Identify which cell holds the provided text, then report its (X, Y) central coordinate. 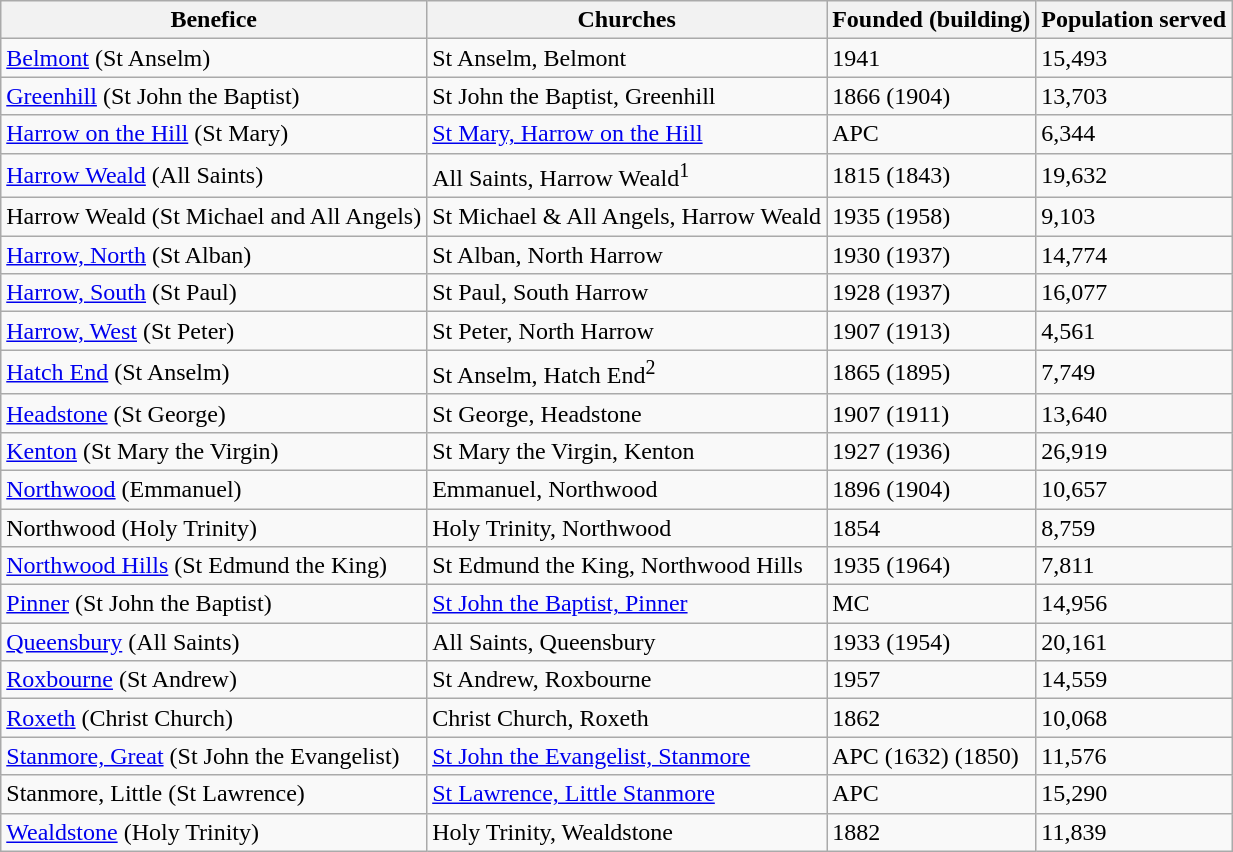
10,068 (1134, 718)
19,632 (1134, 176)
1957 (932, 680)
1907 (1911) (932, 413)
10,657 (1134, 489)
St Mary, Harrow on the Hill (627, 134)
St Anselm, Belmont (627, 58)
7,811 (1134, 566)
Wealdstone (Holy Trinity) (214, 832)
13,703 (1134, 96)
St Peter, North Harrow (627, 331)
Holy Trinity, Wealdstone (627, 832)
6,344 (1134, 134)
All Saints, Harrow Weald1 (627, 176)
St Lawrence, Little Stanmore (627, 794)
1882 (932, 832)
Northwood Hills (St Edmund the King) (214, 566)
1854 (932, 528)
Roxeth (Christ Church) (214, 718)
16,077 (1134, 293)
1862 (932, 718)
Harrow Weald (St Michael and All Angels) (214, 217)
Harrow Weald (All Saints) (214, 176)
1815 (1843) (932, 176)
Roxbourne (St Andrew) (214, 680)
Greenhill (St John the Baptist) (214, 96)
Benefice (214, 20)
Harrow, South (St Paul) (214, 293)
St John the Baptist, Pinner (627, 604)
St Alban, North Harrow (627, 255)
13,640 (1134, 413)
Holy Trinity, Northwood (627, 528)
St Paul, South Harrow (627, 293)
Belmont (St Anselm) (214, 58)
1907 (1913) (932, 331)
9,103 (1134, 217)
St John the Evangelist, Stanmore (627, 756)
1927 (1936) (932, 451)
St Mary the Virgin, Kenton (627, 451)
1896 (1904) (932, 489)
14,956 (1134, 604)
Harrow, West (St Peter) (214, 331)
Queensbury (All Saints) (214, 642)
1928 (1937) (932, 293)
1865 (1895) (932, 372)
Population served (1134, 20)
Northwood (Holy Trinity) (214, 528)
14,774 (1134, 255)
Stanmore, Little (St Lawrence) (214, 794)
Founded (building) (932, 20)
26,919 (1134, 451)
1935 (1964) (932, 566)
14,559 (1134, 680)
Churches (627, 20)
11,839 (1134, 832)
1930 (1937) (932, 255)
St Andrew, Roxbourne (627, 680)
Christ Church, Roxeth (627, 718)
Harrow, North (St Alban) (214, 255)
4,561 (1134, 331)
20,161 (1134, 642)
7,749 (1134, 372)
St George, Headstone (627, 413)
APC (1632) (1850) (932, 756)
Stanmore, Great (St John the Evangelist) (214, 756)
15,290 (1134, 794)
St John the Baptist, Greenhill (627, 96)
Emmanuel, Northwood (627, 489)
MC (932, 604)
15,493 (1134, 58)
1935 (1958) (932, 217)
Northwood (Emmanuel) (214, 489)
1933 (1954) (932, 642)
St Edmund the King, Northwood Hills (627, 566)
1941 (932, 58)
Headstone (St George) (214, 413)
Pinner (St John the Baptist) (214, 604)
St Michael & All Angels, Harrow Weald (627, 217)
All Saints, Queensbury (627, 642)
1866 (1904) (932, 96)
Harrow on the Hill (St Mary) (214, 134)
Hatch End (St Anselm) (214, 372)
St Anselm, Hatch End2 (627, 372)
8,759 (1134, 528)
Kenton (St Mary the Virgin) (214, 451)
11,576 (1134, 756)
